Return [x, y] of the center of cell containing provided text 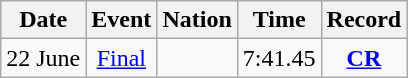
CR [364, 58]
Record [364, 20]
Event [122, 20]
Date [44, 20]
22 June [44, 58]
7:41.45 [279, 58]
Final [122, 58]
Time [279, 20]
Nation [197, 20]
